From the cell containing the given text, extract its center point as (x, y) coordinate. 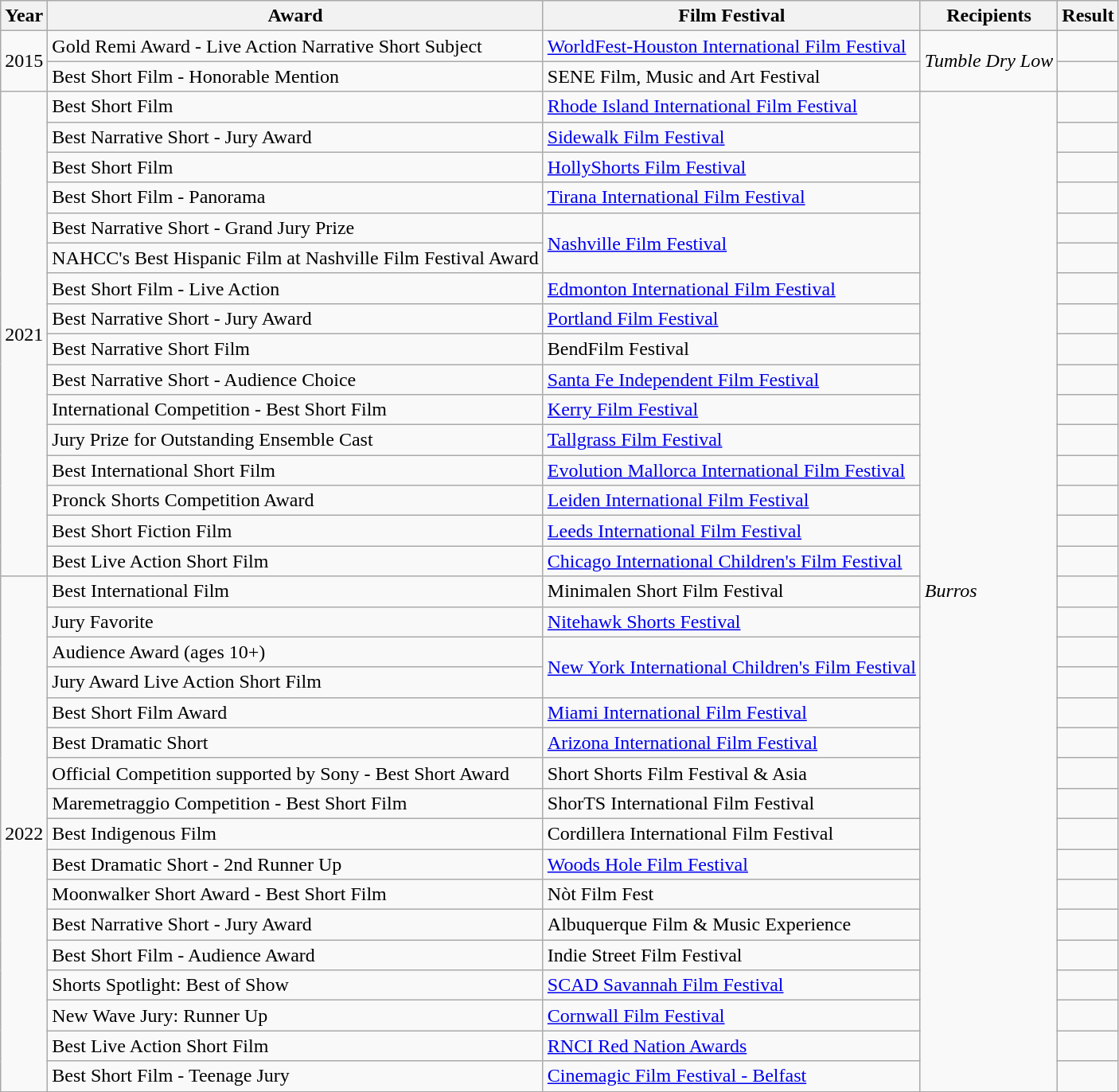
Woods Hole Film Festival (731, 864)
Best Short Film - Panorama (295, 197)
Cornwall Film Festival (731, 1016)
NAHCC's Best Hispanic Film at Nashville Film Festival Award (295, 258)
Leeds International Film Festival (731, 531)
Year (24, 16)
Shorts Spotlight: Best of Show (295, 985)
Best Narrative Short - Audience Choice (295, 380)
Best Narrative Short Film (295, 349)
Cordillera International Film Festival (731, 833)
Moonwalker Short Award - Best Short Film (295, 895)
New York International Children's Film Festival (731, 667)
SENE Film, Music and Art Festival (731, 76)
Best Dramatic Short - 2nd Runner Up (295, 864)
Best Narrative Short - Grand Jury Prize (295, 228)
Cinemagic Film Festival - Belfast (731, 1076)
Tumble Dry Low (988, 61)
Gold Remi Award - Live Action Narrative Short Subject (295, 46)
Arizona International Film Festival (731, 743)
Minimalen Short Film Festival (731, 591)
Recipients (988, 16)
Sidewalk Film Festival (731, 137)
2022 (24, 834)
Burros (988, 591)
Jury Favorite (295, 622)
ShorTS International Film Festival (731, 803)
Jury Prize for Outstanding Ensemble Cast (295, 440)
Pronck Shorts Competition Award (295, 501)
Best Short Film Award (295, 712)
Albuquerque Film & Music Experience (731, 925)
Audience Award (ages 10+) (295, 652)
Nashville Film Festival (731, 243)
WorldFest-Houston International Film Festival (731, 46)
Leiden International Film Festival (731, 501)
Official Competition supported by Sony - Best Short Award (295, 773)
Result (1088, 16)
Best Short Film - Live Action (295, 288)
Kerry Film Festival (731, 410)
Film Festival (731, 16)
Chicago International Children's Film Festival (731, 561)
Miami International Film Festival (731, 712)
Indie Street Film Festival (731, 955)
Best Short Film - Audience Award (295, 955)
New Wave Jury: Runner Up (295, 1016)
RNCI Red Nation Awards (731, 1046)
HollyShorts Film Festival (731, 167)
Award (295, 16)
Best Indigenous Film (295, 833)
Best Dramatic Short (295, 743)
Jury Award Live Action Short Film (295, 682)
Edmonton International Film Festival (731, 288)
Best Short Film - Teenage Jury (295, 1076)
2021 (24, 334)
Best International Film (295, 591)
Santa Fe Independent Film Festival (731, 380)
Best International Short Film (295, 470)
BendFilm Festival (731, 349)
International Competition - Best Short Film (295, 410)
Tallgrass Film Festival (731, 440)
Tirana International Film Festival (731, 197)
Evolution Mallorca International Film Festival (731, 470)
Nitehawk Shorts Festival (731, 622)
Rhode Island International Film Festival (731, 107)
Best Short Film - Honorable Mention (295, 76)
Short Shorts Film Festival & Asia (731, 773)
SCAD Savannah Film Festival (731, 985)
Portland Film Festival (731, 318)
2015 (24, 61)
Best Short Fiction Film (295, 531)
Nòt Film Fest (731, 895)
Maremetraggio Competition - Best Short Film (295, 803)
